Identify which cell holds the provided text, then report its (x, y) central coordinate. 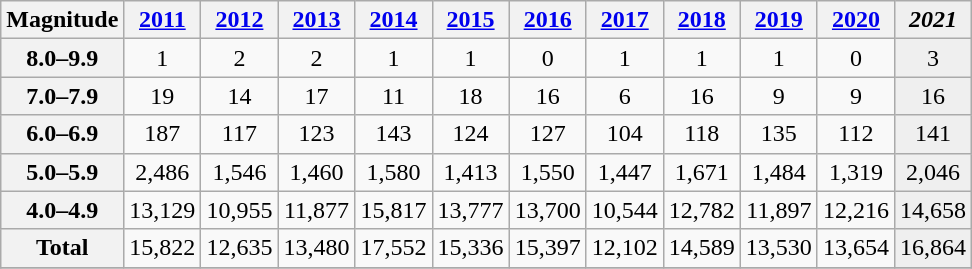
14 (240, 96)
8.0–9.9 (62, 58)
1,580 (394, 172)
18 (470, 96)
2,486 (162, 172)
12,635 (240, 248)
13,129 (162, 210)
17 (316, 96)
5.0–5.9 (62, 172)
2021 (932, 20)
Total (62, 248)
13,777 (470, 210)
15,336 (470, 248)
2012 (240, 20)
2016 (548, 20)
11 (394, 96)
143 (394, 134)
123 (316, 134)
1,546 (240, 172)
2019 (778, 20)
11,877 (316, 210)
17,552 (394, 248)
1,413 (470, 172)
10,544 (624, 210)
12,216 (856, 210)
13,480 (316, 248)
141 (932, 134)
13,654 (856, 248)
2017 (624, 20)
4.0–4.9 (62, 210)
15,817 (394, 210)
127 (548, 134)
104 (624, 134)
6.0–6.9 (62, 134)
15,822 (162, 248)
2,046 (932, 172)
2014 (394, 20)
2011 (162, 20)
7.0–7.9 (62, 96)
112 (856, 134)
12,102 (624, 248)
2018 (702, 20)
13,700 (548, 210)
124 (470, 134)
16,864 (932, 248)
14,589 (702, 248)
11,897 (778, 210)
Magnitude (62, 20)
6 (624, 96)
118 (702, 134)
187 (162, 134)
10,955 (240, 210)
1,484 (778, 172)
135 (778, 134)
15,397 (548, 248)
1,447 (624, 172)
2020 (856, 20)
13,530 (778, 248)
14,658 (932, 210)
12,782 (702, 210)
1,550 (548, 172)
117 (240, 134)
3 (932, 58)
1,460 (316, 172)
2013 (316, 20)
2015 (470, 20)
19 (162, 96)
1,671 (702, 172)
1,319 (856, 172)
